Extract the (X, Y) coordinate from the center of the cell holding the provided text.  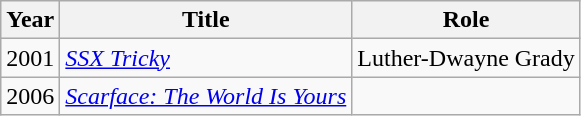
Role (466, 20)
Luther-Dwayne Grady (466, 58)
Title (206, 20)
Scarface: The World Is Yours (206, 96)
Year (30, 20)
2006 (30, 96)
SSX Tricky (206, 58)
2001 (30, 58)
